Return [X, Y] of the center of cell containing provided text 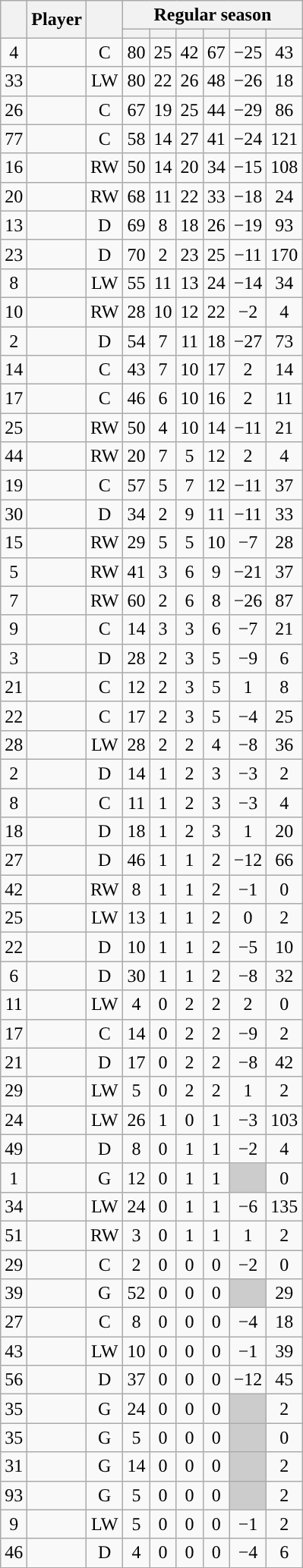
170 [284, 254]
54 [137, 340]
36 [284, 745]
51 [14, 1235]
−29 [248, 110]
135 [284, 1206]
−25 [248, 52]
77 [14, 139]
52 [137, 1294]
121 [284, 139]
57 [137, 485]
69 [137, 225]
48 [216, 81]
73 [284, 340]
66 [284, 861]
−27 [248, 340]
108 [284, 168]
49 [14, 1149]
Regular season [213, 15]
−15 [248, 168]
Player [57, 20]
60 [137, 601]
−6 [248, 1206]
103 [284, 1120]
87 [284, 601]
−24 [248, 139]
45 [284, 1380]
70 [137, 254]
31 [14, 1466]
55 [137, 283]
58 [137, 139]
68 [137, 196]
−14 [248, 283]
32 [284, 976]
−19 [248, 225]
86 [284, 110]
56 [14, 1380]
−18 [248, 196]
15 [14, 543]
−5 [248, 947]
−21 [248, 572]
